Pinpoint the cell where the given text exists, returning its (x, y) midpoint coordinate. 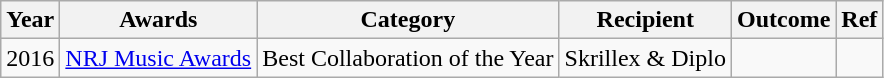
Outcome (783, 20)
Awards (158, 20)
NRJ Music Awards (158, 58)
Recipient (645, 20)
Skrillex & Diplo (645, 58)
Best Collaboration of the Year (408, 58)
Year (30, 20)
Category (408, 20)
2016 (30, 58)
Ref (860, 20)
